Capture the cell that displays the provided text and extract its [x, y] central coordinate. 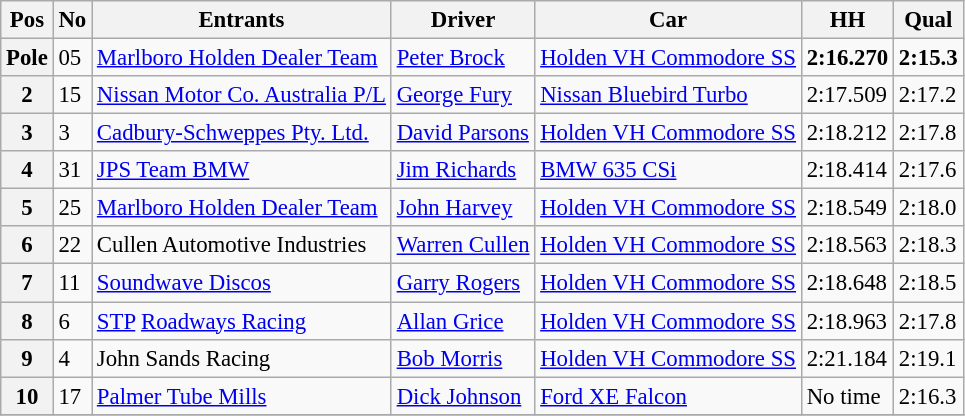
BMW 635 CSi [668, 170]
25 [72, 208]
2 [27, 95]
8 [27, 321]
31 [72, 170]
2:18.963 [847, 321]
No [72, 20]
Cullen Automotive Industries [242, 245]
2:16.3 [928, 396]
No time [847, 396]
John Sands Racing [242, 358]
2:18.0 [928, 208]
George Fury [463, 95]
Driver [463, 20]
2:17.509 [847, 95]
JPS Team BMW [242, 170]
17 [72, 396]
2:18.563 [847, 245]
Allan Grice [463, 321]
2:18.5 [928, 283]
Pos [27, 20]
Garry Rogers [463, 283]
David Parsons [463, 133]
2:18.3 [928, 245]
Cadbury-Schweppes Pty. Ltd. [242, 133]
2:18.648 [847, 283]
HH [847, 20]
Ford XE Falcon [668, 396]
7 [27, 283]
Nissan Motor Co. Australia P/L [242, 95]
15 [72, 95]
22 [72, 245]
Entrants [242, 20]
STP Roadways Racing [242, 321]
Warren Cullen [463, 245]
2:18.549 [847, 208]
2:21.184 [847, 358]
Soundwave Discos [242, 283]
2:19.1 [928, 358]
2:18.414 [847, 170]
2:18.212 [847, 133]
Jim Richards [463, 170]
10 [27, 396]
5 [27, 208]
05 [72, 58]
Pole [27, 58]
11 [72, 283]
Dick Johnson [463, 396]
2:17.6 [928, 170]
2:16.270 [847, 58]
Car [668, 20]
2:15.3 [928, 58]
Nissan Bluebird Turbo [668, 95]
2:17.2 [928, 95]
John Harvey [463, 208]
Peter Brock [463, 58]
9 [27, 358]
Qual [928, 20]
Bob Morris [463, 358]
Palmer Tube Mills [242, 396]
